Identify which cell holds the provided text, then report its [X, Y] central coordinate. 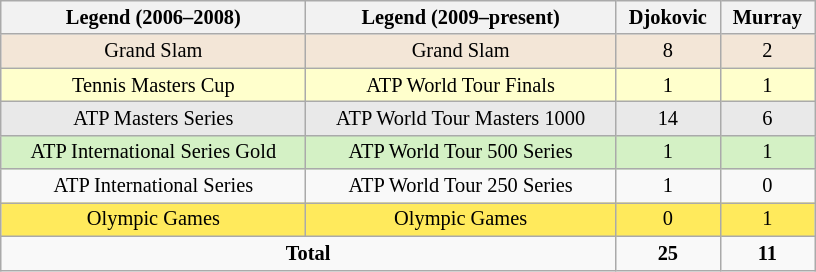
11 [767, 253]
25 [668, 253]
ATP World Tour 500 Series [460, 152]
Tennis Masters Cup [154, 85]
8 [668, 51]
Legend (2006–2008) [154, 17]
2 [767, 51]
ATP International Series [154, 186]
ATP International Series Gold [154, 152]
6 [767, 118]
14 [668, 118]
Djokovic [668, 17]
Total [308, 253]
ATP Masters Series [154, 118]
ATP World Tour Masters 1000 [460, 118]
ATP World Tour Finals [460, 85]
Murray [767, 17]
ATP World Tour 250 Series [460, 186]
Legend (2009–present) [460, 17]
